Output the (x, y) coordinate of the center of the cell containing the given text.  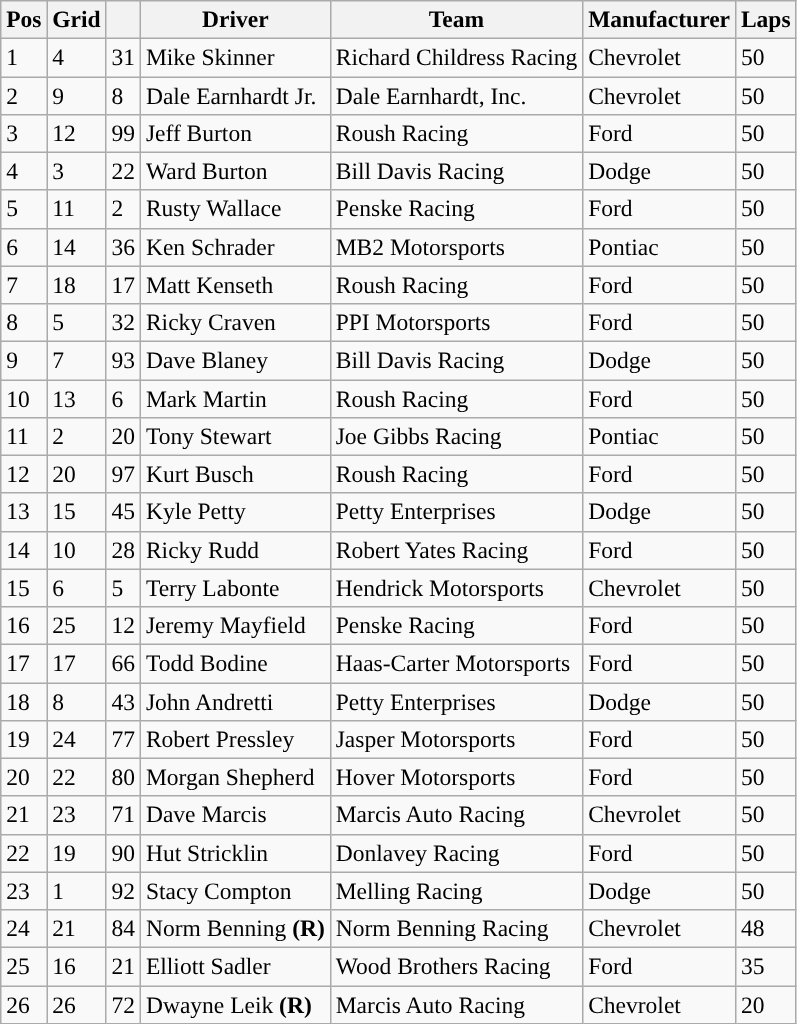
43 (123, 701)
31 (123, 57)
Pos (24, 19)
Hendrick Motorsports (456, 588)
90 (123, 853)
Dave Marcis (235, 815)
Norm Benning Racing (456, 928)
Norm Benning (R) (235, 928)
Team (456, 19)
Dwayne Leik (R) (235, 1004)
Matt Kenseth (235, 285)
80 (123, 777)
Jasper Motorsports (456, 739)
Ken Schrader (235, 247)
Elliott Sadler (235, 966)
Todd Bodine (235, 663)
MB2 Motorsports (456, 247)
Kurt Busch (235, 474)
93 (123, 360)
45 (123, 512)
Jeremy Mayfield (235, 625)
Ward Burton (235, 171)
99 (123, 133)
Robert Pressley (235, 739)
32 (123, 322)
PPI Motorsports (456, 322)
Grid (76, 19)
97 (123, 474)
Haas-Carter Motorsports (456, 663)
92 (123, 891)
Richard Childress Racing (456, 57)
Donlavey Racing (456, 853)
Tony Stewart (235, 436)
72 (123, 1004)
66 (123, 663)
Ricky Craven (235, 322)
Mike Skinner (235, 57)
28 (123, 550)
Wood Brothers Racing (456, 966)
48 (766, 928)
Laps (766, 19)
Dale Earnhardt, Inc. (456, 95)
Hut Stricklin (235, 853)
36 (123, 247)
Ricky Rudd (235, 550)
Stacy Compton (235, 891)
Terry Labonte (235, 588)
Kyle Petty (235, 512)
Melling Racing (456, 891)
Jeff Burton (235, 133)
35 (766, 966)
71 (123, 815)
Robert Yates Racing (456, 550)
84 (123, 928)
John Andretti (235, 701)
Rusty Wallace (235, 209)
Dave Blaney (235, 360)
Joe Gibbs Racing (456, 436)
Manufacturer (660, 19)
Mark Martin (235, 398)
Driver (235, 19)
Dale Earnhardt Jr. (235, 95)
Morgan Shepherd (235, 777)
Hover Motorsports (456, 777)
77 (123, 739)
